Locate the cell with the specified text and output its [X, Y] center coordinate. 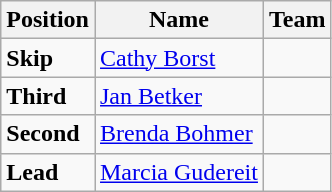
Second [48, 134]
Third [48, 96]
Cathy Borst [178, 58]
Position [48, 20]
Name [178, 20]
Brenda Bohmer [178, 134]
Marcia Gudereit [178, 172]
Lead [48, 172]
Skip [48, 58]
Jan Betker [178, 96]
Team [297, 20]
